Locate the cell with the specified text and output its [x, y] center coordinate. 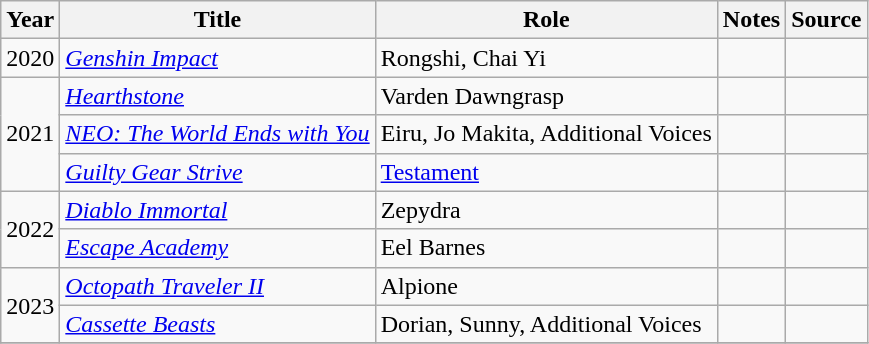
NEO: The World Ends with You [218, 134]
Rongshi, Chai Yi [546, 58]
Testament [546, 172]
Varden Dawngrasp [546, 96]
2020 [30, 58]
2022 [30, 229]
Year [30, 20]
2023 [30, 305]
Hearthstone [218, 96]
Escape Academy [218, 248]
Genshin Impact [218, 58]
Eiru, Jo Makita, Additional Voices [546, 134]
Source [826, 20]
Notes [751, 20]
Diablo Immortal [218, 210]
Eel Barnes [546, 248]
2021 [30, 134]
Guilty Gear Strive [218, 172]
Alpione [546, 286]
Zepydra [546, 210]
Title [218, 20]
Cassette Beasts [218, 324]
Octopath Traveler II [218, 286]
Role [546, 20]
Dorian, Sunny, Additional Voices [546, 324]
